Search for the cell housing the specified text and yield its [X, Y] center coordinate. 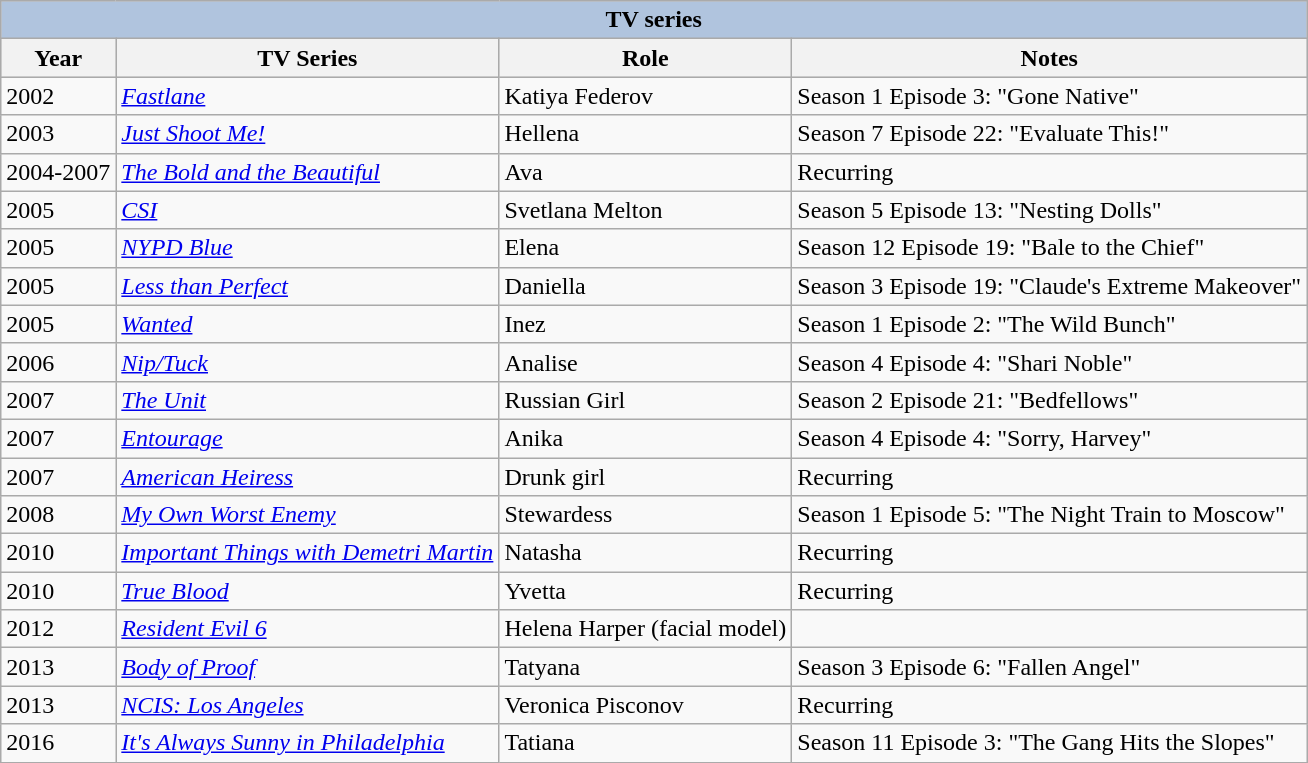
Season 4 Episode 4: "Shari Noble" [1050, 362]
Year [58, 58]
Analise [646, 362]
Resident Evil 6 [308, 629]
TV series [654, 20]
2004-2007 [58, 172]
NYPD Blue [308, 248]
Nip/Tuck [308, 362]
Tatiana [646, 743]
Season 1 Episode 5: "The Night Train to Moscow" [1050, 515]
Season 7 Episode 22: "Evaluate This!" [1050, 134]
The Bold and the Beautiful [308, 172]
2016 [58, 743]
Season 2 Episode 21: "Bedfellows" [1050, 400]
Ava [646, 172]
Anika [646, 438]
Season 5 Episode 13: "Nesting Dolls" [1050, 210]
Russian Girl [646, 400]
NCIS: Los Angeles [308, 705]
Yvetta [646, 591]
Season 3 Episode 6: "Fallen Angel" [1050, 667]
Drunk girl [646, 477]
CSI [308, 210]
Inez [646, 324]
Elena [646, 248]
TV Series [308, 58]
Body of Proof [308, 667]
2003 [58, 134]
2006 [58, 362]
Svetlana Melton [646, 210]
Season 12 Episode 19: "Bale to the Chief" [1050, 248]
Helena Harper (facial model) [646, 629]
Katiya Federov [646, 96]
Entourage [308, 438]
Important Things with Demetri Martin [308, 553]
Notes [1050, 58]
Stewardess [646, 515]
2002 [58, 96]
Fastlane [308, 96]
Hellena [646, 134]
Tatyana [646, 667]
True Blood [308, 591]
Daniella [646, 286]
Season 3 Episode 19: "Claude's Extreme Makeover" [1050, 286]
Season 1 Episode 2: "The Wild Bunch" [1050, 324]
Season 11 Episode 3: "The Gang Hits the Slopes" [1050, 743]
Wanted [308, 324]
The Unit [308, 400]
It's Always Sunny in Philadelphia [308, 743]
Veronica Pisconov [646, 705]
Season 1 Episode 3: "Gone Native" [1050, 96]
2008 [58, 515]
Less than Perfect [308, 286]
Just Shoot Me! [308, 134]
2012 [58, 629]
Season 4 Episode 4: "Sorry, Harvey" [1050, 438]
American Heiress [308, 477]
Role [646, 58]
My Own Worst Enemy [308, 515]
Natasha [646, 553]
